Find where the given text appears and provide that cell's center as (X, Y) coordinate. 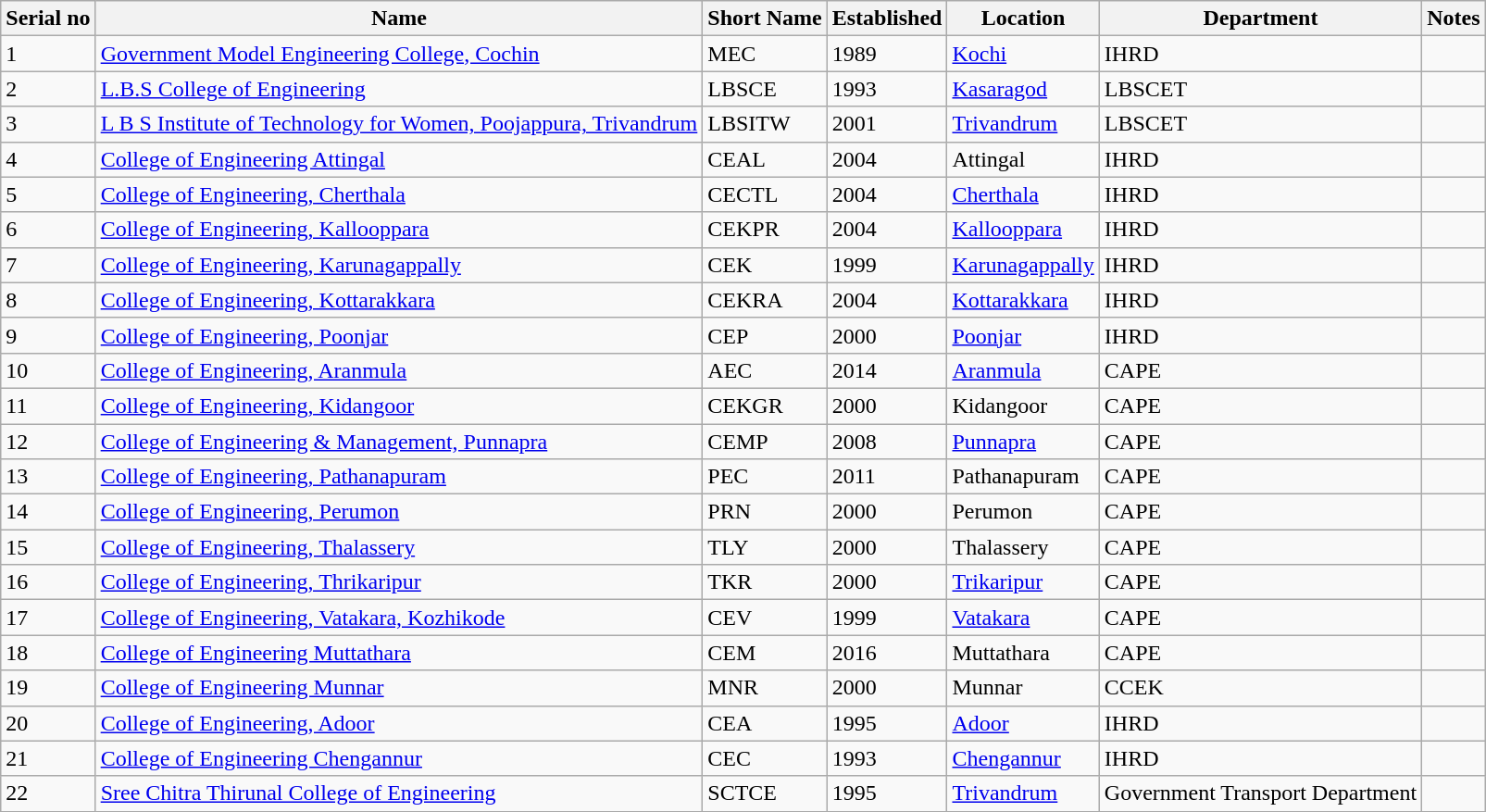
Cherthala (1023, 194)
Sree Chitra Thirunal College of Engineering (399, 793)
Munnar (1023, 688)
8 (48, 300)
AEC (765, 370)
Location (1023, 19)
22 (48, 793)
College of Engineering & Management, Punnapra (399, 442)
20 (48, 723)
Thalassery (1023, 547)
Pathanapuram (1023, 477)
CECTL (765, 194)
CCEK (1260, 688)
CEM (765, 653)
LBSCE (765, 89)
TKR (765, 582)
Trikaripur (1023, 582)
Chengannur (1023, 758)
14 (48, 512)
College of Engineering, Thrikaripur (399, 582)
College of Engineering, Cherthala (399, 194)
7 (48, 265)
Karunagappally (1023, 265)
11 (48, 406)
Government Transport Department (1260, 793)
4 (48, 159)
Kottarakkara (1023, 300)
Punnapra (1023, 442)
1989 (887, 54)
College of Engineering, Perumon (399, 512)
2 (48, 89)
Attingal (1023, 159)
2008 (887, 442)
MEC (765, 54)
2011 (887, 477)
College of Engineering Chengannur (399, 758)
21 (48, 758)
College of Engineering, Vatakara, Kozhikode (399, 618)
2014 (887, 370)
17 (48, 618)
Notes (1454, 19)
9 (48, 335)
TLY (765, 547)
Kochi (1023, 54)
College of Engineering, Kidangoor (399, 406)
1 (48, 54)
CEC (765, 758)
2001 (887, 124)
18 (48, 653)
5 (48, 194)
12 (48, 442)
Department (1260, 19)
16 (48, 582)
Muttathara (1023, 653)
6 (48, 230)
College of Engineering, Adoor (399, 723)
College of Engineering Muttathara (399, 653)
LBSITW (765, 124)
College of Engineering Munnar (399, 688)
13 (48, 477)
Name (399, 19)
Poonjar (1023, 335)
2016 (887, 653)
CEAL (765, 159)
College of Engineering, Pathanapuram (399, 477)
Government Model Engineering College, Cochin (399, 54)
SCTCE (765, 793)
MNR (765, 688)
Kallooppara (1023, 230)
Established (887, 19)
College of Engineering Attingal (399, 159)
10 (48, 370)
3 (48, 124)
L.B.S College of Engineering (399, 89)
Kidangoor (1023, 406)
Vatakara (1023, 618)
CEV (765, 618)
15 (48, 547)
CEKRA (765, 300)
Adoor (1023, 723)
Kasaragod (1023, 89)
CEMP (765, 442)
College of Engineering, Kottarakkara (399, 300)
PRN (765, 512)
Perumon (1023, 512)
19 (48, 688)
CEA (765, 723)
Aranmula (1023, 370)
Serial no (48, 19)
CEKPR (765, 230)
College of Engineering, Thalassery (399, 547)
PEC (765, 477)
L B S Institute of Technology for Women, Poojappura, Trivandrum (399, 124)
College of Engineering, Kallooppara (399, 230)
College of Engineering, Karunagappally (399, 265)
College of Engineering, Poonjar (399, 335)
CEKGR (765, 406)
CEK (765, 265)
College of Engineering, Aranmula (399, 370)
Short Name (765, 19)
CEP (765, 335)
